Locate the cell with the specified text and output its [X, Y] center coordinate. 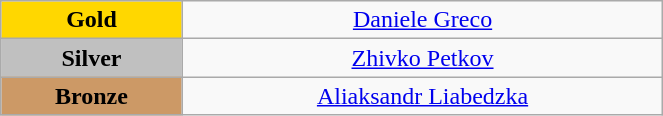
Bronze [92, 96]
Daniele Greco [422, 20]
Gold [92, 20]
Zhivko Petkov [422, 58]
Aliaksandr Liabedzka [422, 96]
Silver [92, 58]
